From the cell containing the given text, extract its center point as (x, y) coordinate. 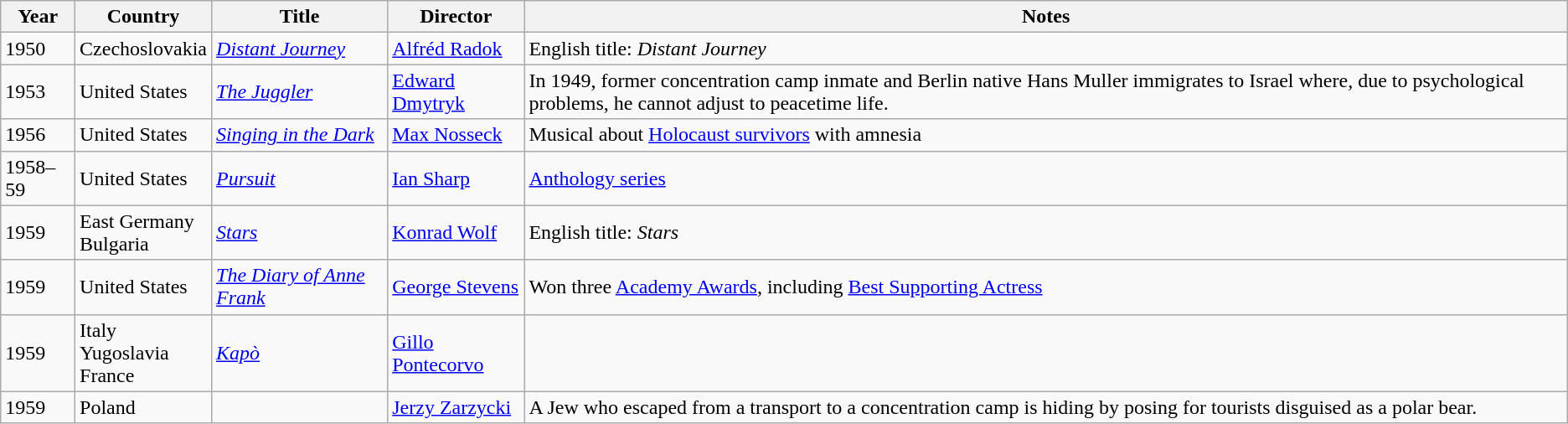
Konrad Wolf (456, 233)
Country (144, 17)
English title: Stars (1045, 233)
1953 (39, 92)
Kapò (300, 353)
Singing in the Dark (300, 135)
Ian Sharp (456, 178)
Musical about Holocaust survivors with amnesia (1045, 135)
Director (456, 17)
Jerzy Zarzycki (456, 407)
A Jew who escaped from a transport to a concentration camp is hiding by posing for tourists disguised as a polar bear. (1045, 407)
1958–59 (39, 178)
George Stevens (456, 287)
Won three Academy Awards, including Best Supporting Actress (1045, 287)
1956 (39, 135)
ItalyYugoslaviaFrance (144, 353)
Czechoslovakia (144, 49)
Pursuit (300, 178)
Anthology series (1045, 178)
East GermanyBulgaria (144, 233)
The Juggler (300, 92)
Edward Dmytryk (456, 92)
1950 (39, 49)
Stars (300, 233)
Title (300, 17)
English title: Distant Journey (1045, 49)
Distant Journey (300, 49)
Alfréd Radok (456, 49)
Gillo Pontecorvo (456, 353)
Notes (1045, 17)
Year (39, 17)
Max Nosseck (456, 135)
The Diary of Anne Frank (300, 287)
Poland (144, 407)
